Locate the cell with the specified text and output its (x, y) center coordinate. 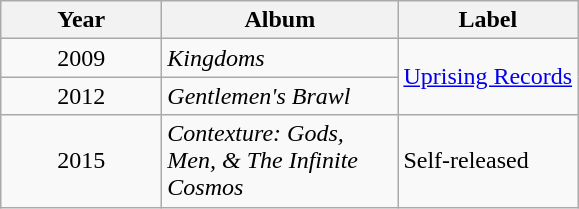
Label (488, 20)
2015 (82, 161)
2012 (82, 96)
Kingdoms (280, 58)
Self-released (488, 161)
Year (82, 20)
Album (280, 20)
2009 (82, 58)
Contexture: Gods, Men, & The Infinite Cosmos (280, 161)
Uprising Records (488, 77)
Gentlemen's Brawl (280, 96)
